From the cell containing the given text, extract its center point as (x, y) coordinate. 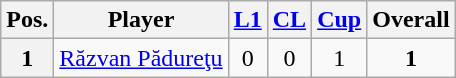
Overall (411, 20)
L1 (248, 20)
Player (141, 20)
Răzvan Pădureţu (141, 58)
CL (289, 20)
Pos. (28, 20)
Cup (340, 20)
